Capture the cell that displays the provided text and extract its (X, Y) central coordinate. 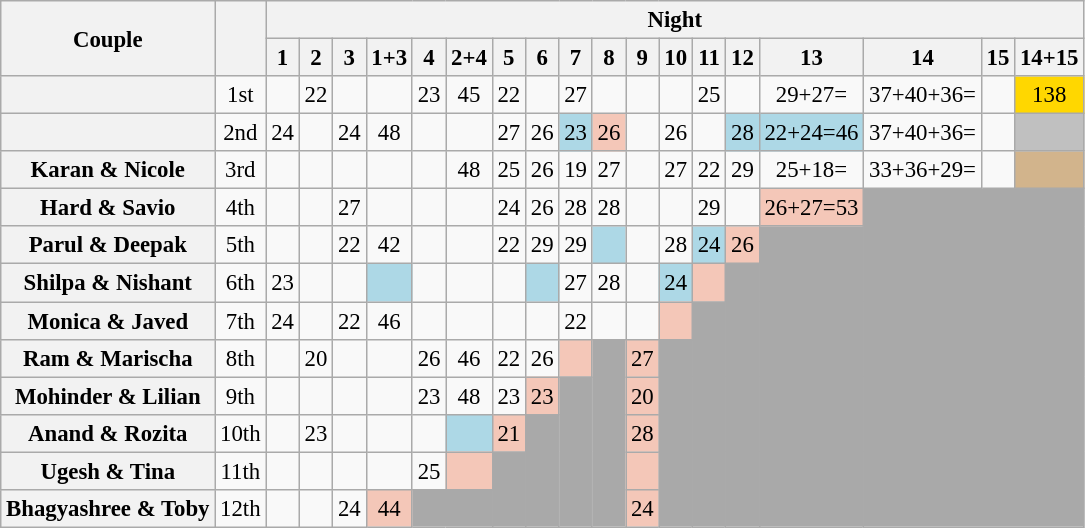
Karan & Nicole (108, 170)
1st (240, 95)
Mohinder & Lilian (108, 396)
8 (608, 58)
45 (469, 95)
Monica & Javed (108, 321)
9th (240, 396)
14+15 (1050, 58)
10th (240, 433)
29+27= (812, 95)
Anand & Rozita (108, 433)
2nd (240, 133)
12th (240, 509)
3 (350, 58)
4th (240, 208)
1 (282, 58)
15 (998, 58)
1+3 (389, 58)
Ram & Marischa (108, 358)
Bhagyashree & Toby (108, 509)
13 (812, 58)
Couple (108, 38)
22+24=46 (812, 133)
Ugesh & Tina (108, 471)
2+4 (469, 58)
25+18= (812, 170)
14 (922, 58)
11 (708, 58)
9 (642, 58)
44 (389, 509)
3rd (240, 170)
Parul & Deepak (108, 245)
5 (508, 58)
Shilpa & Nishant (108, 283)
6th (240, 283)
19 (576, 170)
10 (676, 58)
33+36+29= (922, 170)
138 (1050, 95)
6 (542, 58)
Hard & Savio (108, 208)
7th (240, 321)
26+27=53 (812, 208)
7 (576, 58)
5th (240, 245)
21 (508, 433)
4 (428, 58)
Night (675, 20)
8th (240, 358)
42 (389, 245)
12 (742, 58)
11th (240, 471)
2 (316, 58)
